Return (X, Y) of the center of cell containing provided text 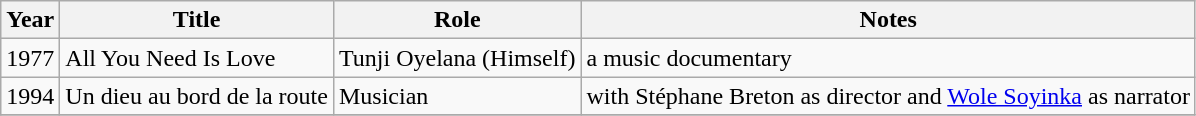
Un dieu au bord de la route (197, 96)
with Stéphane Breton as director and Wole Soyinka as narrator (888, 96)
All You Need Is Love (197, 58)
Tunji Oyelana (Himself) (456, 58)
a music documentary (888, 58)
Year (30, 20)
Musician (456, 96)
Notes (888, 20)
Role (456, 20)
1994 (30, 96)
Title (197, 20)
1977 (30, 58)
